Search for the cell housing the specified text and yield its (X, Y) center coordinate. 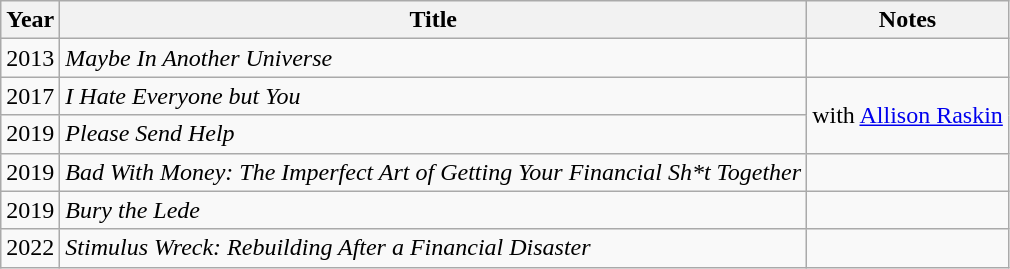
I Hate Everyone but You (434, 96)
Bad With Money: The Imperfect Art of Getting Your Financial Sh*t Together (434, 172)
Stimulus Wreck: Rebuilding After a Financial Disaster (434, 248)
Maybe In Another Universe (434, 58)
2017 (30, 96)
2022 (30, 248)
Year (30, 20)
Bury the Lede (434, 210)
2013 (30, 58)
Title (434, 20)
with Allison Raskin (908, 115)
Please Send Help (434, 134)
Notes (908, 20)
